Capture the cell that displays the provided text and extract its (X, Y) central coordinate. 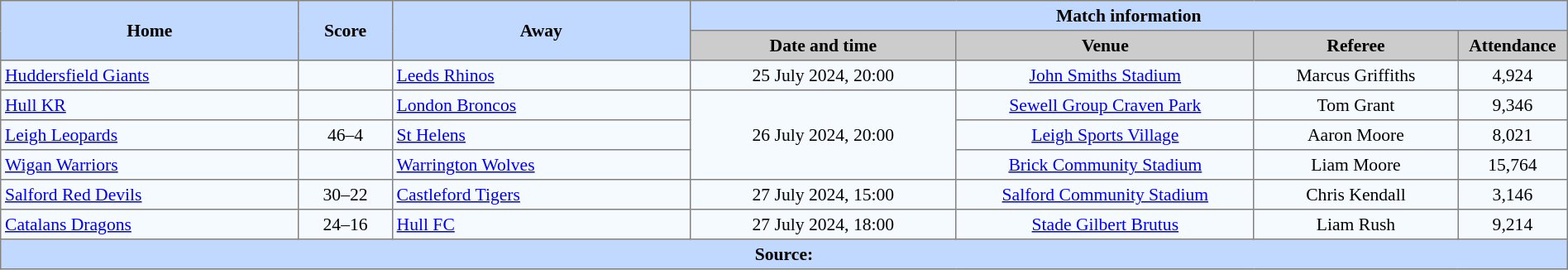
Salford Red Devils (150, 195)
Castleford Tigers (541, 195)
Source: (784, 254)
27 July 2024, 15:00 (823, 195)
30–22 (346, 195)
26 July 2024, 20:00 (823, 135)
Leigh Sports Village (1105, 135)
Leeds Rhinos (541, 75)
Salford Community Stadium (1105, 195)
15,764 (1513, 165)
John Smiths Stadium (1105, 75)
4,924 (1513, 75)
Wigan Warriors (150, 165)
Hull FC (541, 224)
3,146 (1513, 195)
46–4 (346, 135)
Score (346, 31)
Stade Gilbert Brutus (1105, 224)
Liam Rush (1355, 224)
Aaron Moore (1355, 135)
9,346 (1513, 105)
Match information (1128, 16)
Home (150, 31)
Marcus Griffiths (1355, 75)
Away (541, 31)
9,214 (1513, 224)
Chris Kendall (1355, 195)
Venue (1105, 46)
London Broncos (541, 105)
24–16 (346, 224)
27 July 2024, 18:00 (823, 224)
Leigh Leopards (150, 135)
Catalans Dragons (150, 224)
Attendance (1513, 46)
Sewell Group Craven Park (1105, 105)
Brick Community Stadium (1105, 165)
Referee (1355, 46)
Liam Moore (1355, 165)
25 July 2024, 20:00 (823, 75)
Date and time (823, 46)
St Helens (541, 135)
Huddersfield Giants (150, 75)
Warrington Wolves (541, 165)
Tom Grant (1355, 105)
Hull KR (150, 105)
8,021 (1513, 135)
